Scan for the cell matching the given text and deliver its (x, y) coordinate at center. 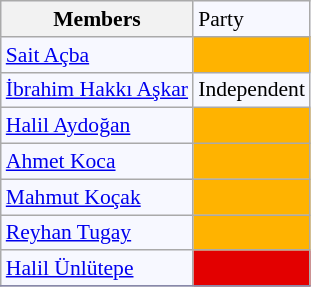
Mahmut Koçak (97, 197)
Independent (252, 90)
Members (97, 19)
Party (252, 19)
Reyhan Tugay (97, 233)
Halil Aydoğan (97, 126)
İbrahim Hakkı Aşkar (97, 90)
Halil Ünlütepe (97, 269)
Sait Açba (97, 55)
Ahmet Koca (97, 162)
